Return [X, Y] of the center of cell containing provided text 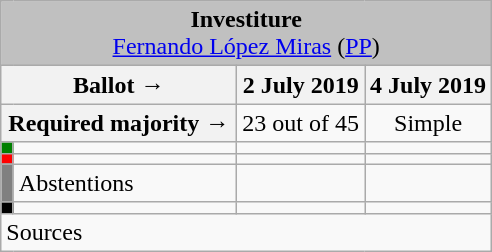
Abstentions [125, 183]
Ballot → [119, 85]
23 out of 45 [301, 123]
Simple [428, 123]
2 July 2019 [301, 85]
InvestitureFernando López Miras (PP) [246, 34]
Sources [246, 232]
Required majority → [119, 123]
4 July 2019 [428, 85]
